Find where the given text appears and provide that cell's center as [X, Y] coordinate. 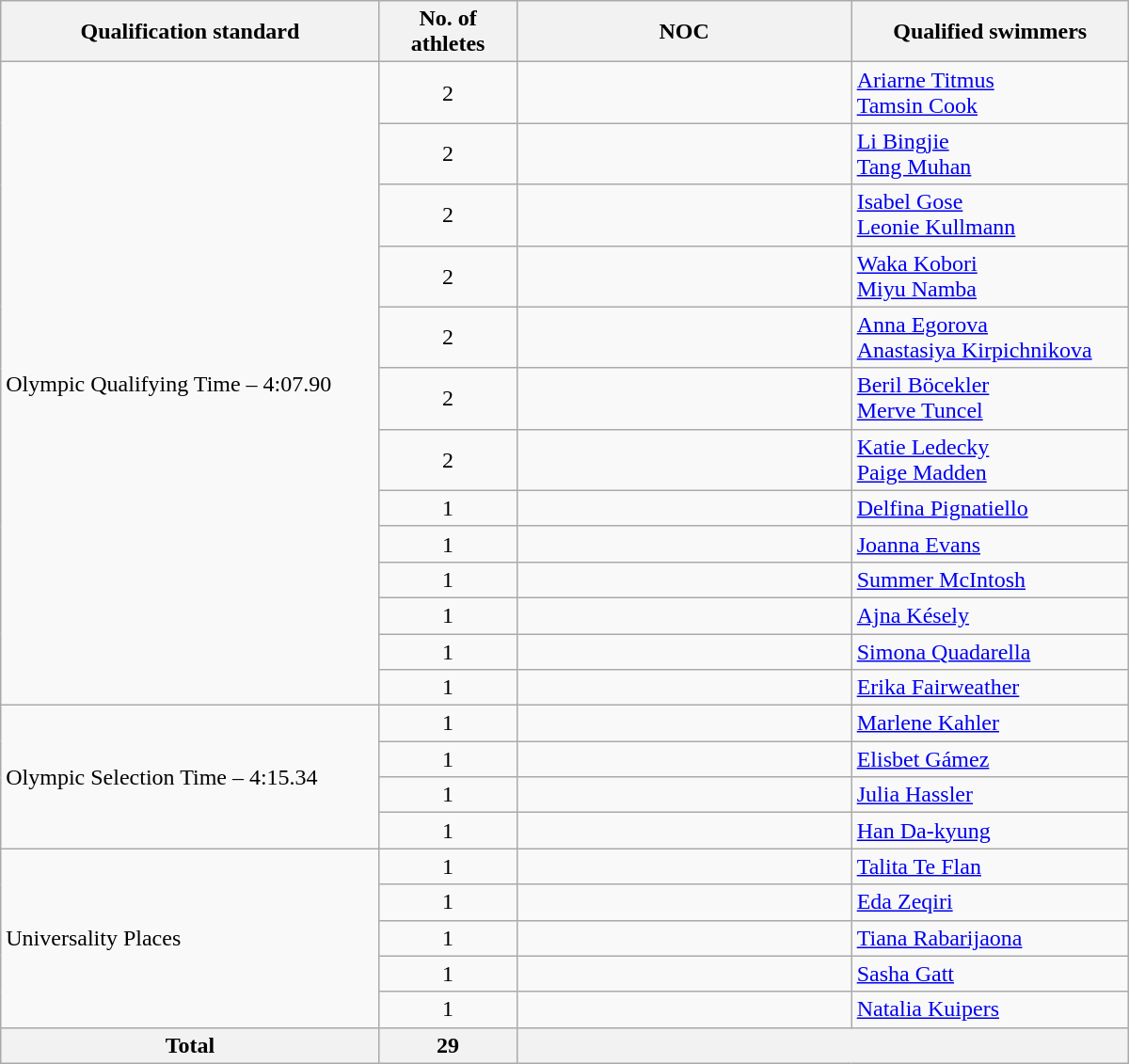
Marlene Kahler [990, 723]
Tiana Rabarijaona [990, 938]
Olympic Qualifying Time – 4:07.90 [190, 384]
Waka KoboriMiyu Namba [990, 277]
Joanna Evans [990, 544]
NOC [684, 32]
Katie LedeckyPaige Madden [990, 459]
Qualified swimmers [990, 32]
Talita Te Flan [990, 866]
Julia Hassler [990, 795]
Isabel GoseLeonie Kullmann [990, 214]
Li BingjieTang Muhan [990, 154]
Eda Zeqiri [990, 902]
Total [190, 1045]
Ajna Késely [990, 615]
Qualification standard [190, 32]
Summer McIntosh [990, 580]
Han Da-kyung [990, 831]
Anna EgorovaAnastasiya Kirpichnikova [990, 337]
Beril BöceklerMerve Tuncel [990, 399]
Ariarne TitmusTamsin Cook [990, 92]
Elisbet Gámez [990, 759]
29 [448, 1045]
Simona Quadarella [990, 652]
Sasha Gatt [990, 974]
Natalia Kuipers [990, 1009]
Universality Places [190, 938]
No. of athletes [448, 32]
Delfina Pignatiello [990, 508]
Erika Fairweather [990, 688]
Olympic Selection Time – 4:15.34 [190, 777]
